Search for the cell housing the specified text and yield its (x, y) center coordinate. 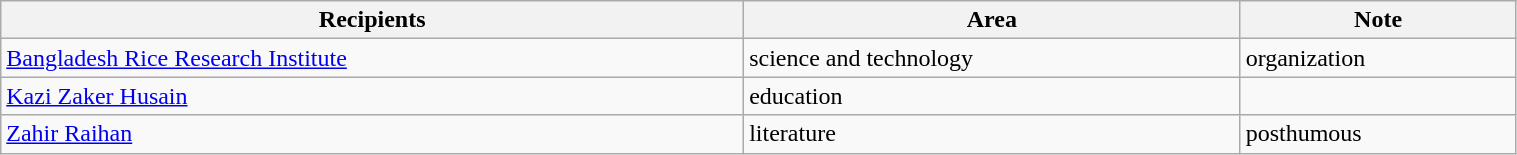
posthumous (1378, 134)
Note (1378, 20)
Kazi Zaker Husain (372, 96)
Area (992, 20)
Bangladesh Rice Research Institute (372, 58)
organization (1378, 58)
education (992, 96)
literature (992, 134)
science and technology (992, 58)
Zahir Raihan (372, 134)
Recipients (372, 20)
